Determine the [X, Y] coordinate at the center of the cell enclosing the given text.  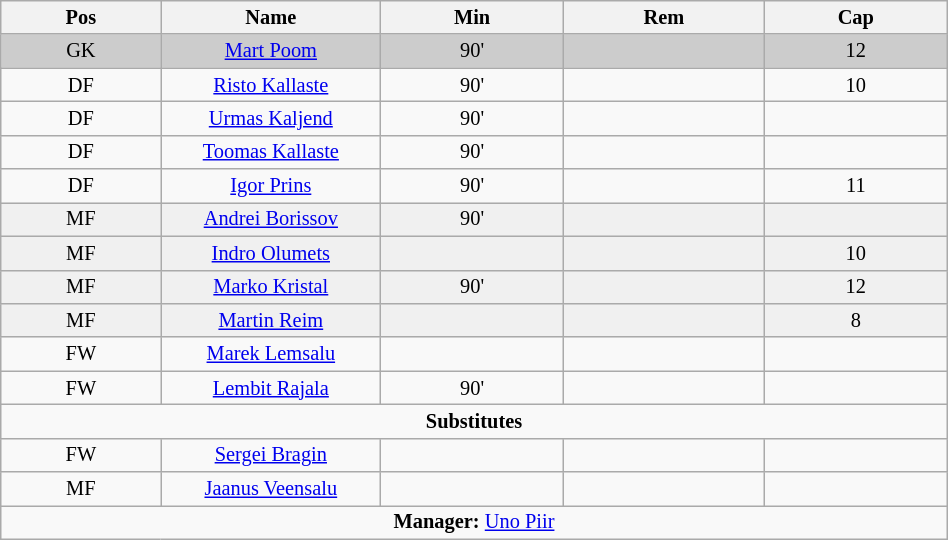
Pos [81, 17]
Igor Prins [271, 186]
Lembit Rajala [271, 388]
Mart Poom [271, 51]
Name [271, 17]
Risto Kallaste [271, 85]
Manager: Uno Piir [474, 522]
Substitutes [474, 421]
Urmas Kaljend [271, 118]
11 [856, 186]
Rem [664, 17]
8 [856, 320]
Toomas Kallaste [271, 152]
Indro Olumets [271, 253]
Marek Lemsalu [271, 354]
Marko Kristal [271, 287]
GK [81, 51]
Andrei Borissov [271, 219]
Sergei Bragin [271, 455]
Cap [856, 17]
Martin Reim [271, 320]
Jaanus Veensalu [271, 489]
Min [472, 17]
